Capture the cell that displays the provided text and extract its (X, Y) central coordinate. 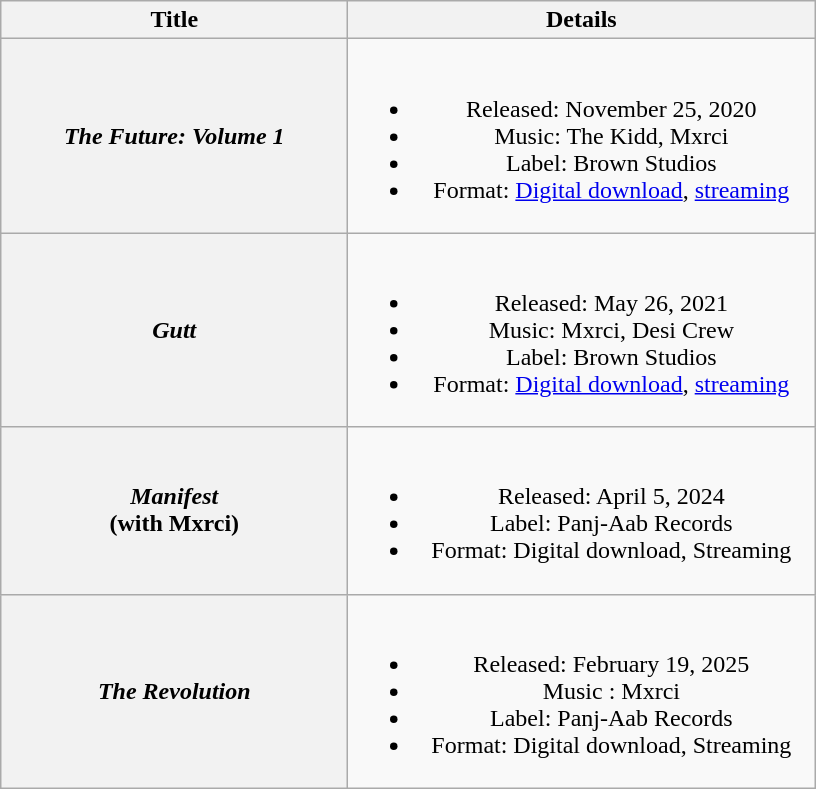
The Future: Volume 1 (174, 136)
Details (582, 20)
The Revolution (174, 691)
Gutt (174, 330)
Title (174, 20)
Released: November 25, 2020Music: The Kidd, MxrciLabel: Brown StudiosFormat: Digital download, streaming (582, 136)
Released: April 5, 2024Label: Panj-Aab RecordsFormat: Digital download, Streaming (582, 510)
Manifest(with Mxrci) (174, 510)
Released: May 26, 2021Music: Mxrci, Desi CrewLabel: Brown StudiosFormat: Digital download, streaming (582, 330)
Released: February 19, 2025Music : MxrciLabel: Panj-Aab RecordsFormat: Digital download, Streaming (582, 691)
